Search for the cell housing the specified text and yield its [X, Y] center coordinate. 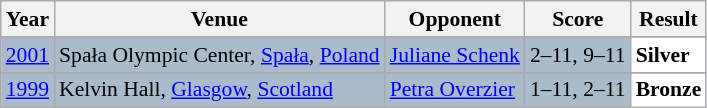
Spała Olympic Center, Spała, Poland [220, 55]
Petra Overzier [455, 90]
2–11, 9–11 [578, 55]
Bronze [669, 90]
Venue [220, 19]
Score [578, 19]
Silver [669, 55]
Juliane Schenk [455, 55]
1–11, 2–11 [578, 90]
Kelvin Hall, Glasgow, Scotland [220, 90]
2001 [28, 55]
Result [669, 19]
1999 [28, 90]
Year [28, 19]
Opponent [455, 19]
